Detect which cell encompasses the target text, then output its (x, y) center coordinate. 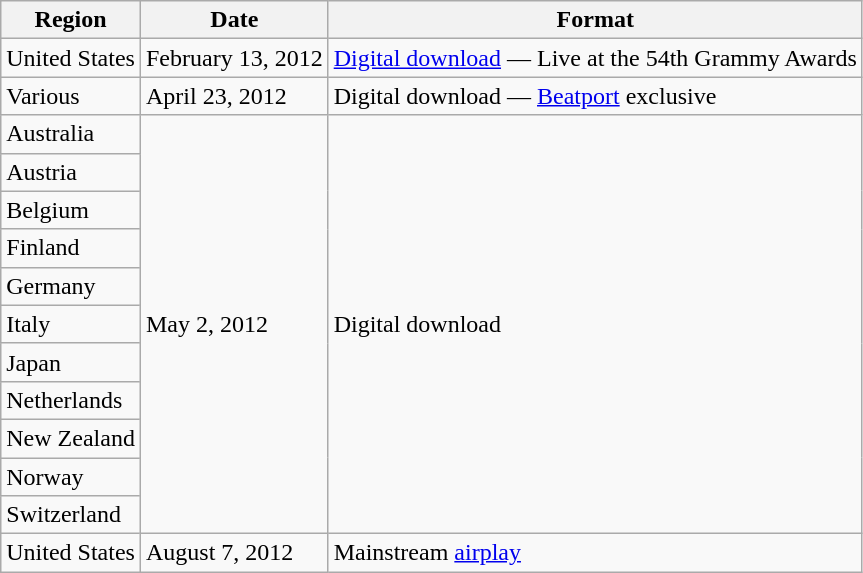
Digital download — Beatport exclusive (595, 96)
Austria (71, 172)
Australia (71, 134)
May 2, 2012 (234, 324)
Region (71, 20)
Germany (71, 286)
August 7, 2012 (234, 553)
Belgium (71, 210)
April 23, 2012 (234, 96)
Various (71, 96)
Netherlands (71, 400)
Digital download (595, 324)
Japan (71, 362)
New Zealand (71, 438)
Mainstream airplay (595, 553)
Italy (71, 324)
Norway (71, 477)
Date (234, 20)
Switzerland (71, 515)
Digital download — Live at the 54th Grammy Awards (595, 58)
Finland (71, 248)
February 13, 2012 (234, 58)
Format (595, 20)
